Scan for the cell matching the given text and deliver its [x, y] coordinate at center. 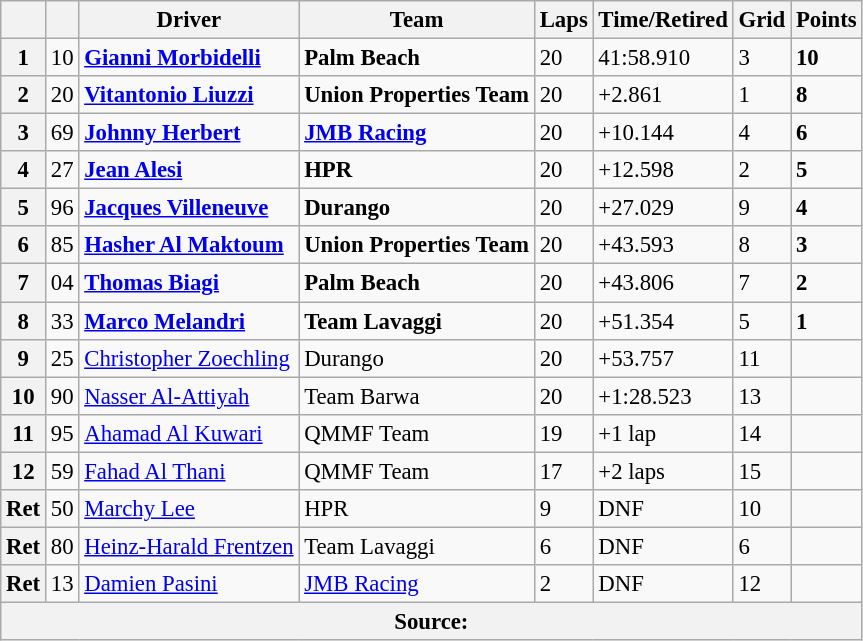
Christopher Zoechling [189, 358]
17 [564, 471]
Damien Pasini [189, 584]
04 [62, 283]
Nasser Al-Attiyah [189, 396]
Gianni Morbidelli [189, 58]
80 [62, 546]
96 [62, 208]
Jean Alesi [189, 170]
Johnny Herbert [189, 133]
Laps [564, 20]
Marchy Lee [189, 509]
19 [564, 433]
Points [826, 20]
Team Barwa [416, 396]
Fahad Al Thani [189, 471]
Ahamad Al Kuwari [189, 433]
Team [416, 20]
Hasher Al Maktoum [189, 245]
+53.757 [663, 358]
25 [62, 358]
Time/Retired [663, 20]
90 [62, 396]
Grid [762, 20]
95 [62, 433]
+1 lap [663, 433]
Jacques Villeneuve [189, 208]
41:58.910 [663, 58]
+27.029 [663, 208]
+51.354 [663, 321]
Marco Melandri [189, 321]
50 [62, 509]
+2 laps [663, 471]
15 [762, 471]
14 [762, 433]
Driver [189, 20]
+1:28.523 [663, 396]
+10.144 [663, 133]
+43.593 [663, 245]
27 [62, 170]
33 [62, 321]
Heinz-Harald Frentzen [189, 546]
+43.806 [663, 283]
Thomas Biagi [189, 283]
85 [62, 245]
+2.861 [663, 95]
Source: [432, 621]
+12.598 [663, 170]
69 [62, 133]
Vitantonio Liuzzi [189, 95]
59 [62, 471]
